Return the [x, y] coordinate for the center point of the cell that contains the specified text.  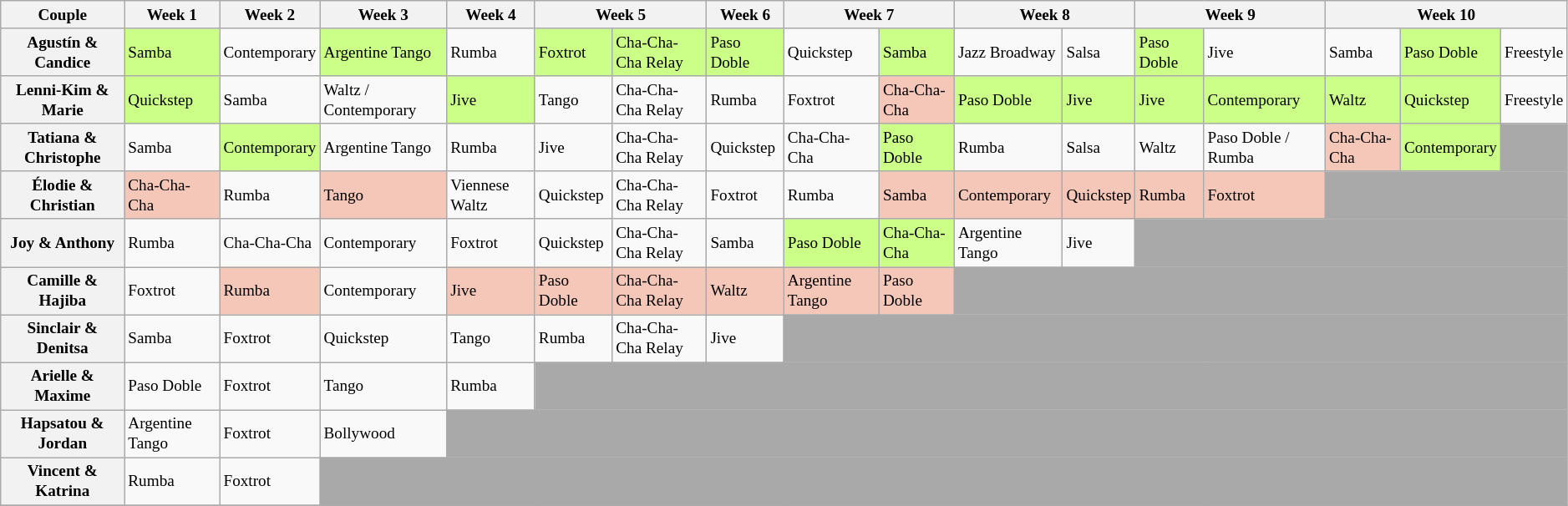
Week 4 [491, 15]
Week 3 [383, 15]
Week 9 [1231, 15]
Week 8 [1044, 15]
Couple [63, 15]
Bollywood [383, 434]
Week 6 [745, 15]
Week 1 [172, 15]
Joy & Anthony [63, 242]
Arielle & Maxime [63, 386]
Week 7 [869, 15]
Vincent & Katrina [63, 481]
Lenni-Kim & Marie [63, 100]
Agustín & Candice [63, 52]
Camille & Hajiba [63, 291]
Tatiana & Christophe [63, 147]
Week 2 [270, 15]
Waltz / Contemporary [383, 100]
Viennese Waltz [491, 195]
Sinclair & Denitsa [63, 339]
Paso Doble / Rumba [1265, 147]
Élodie & Christian [63, 195]
Week 10 [1446, 15]
Hapsatou & Jordan [63, 434]
Jazz Broadway [1008, 52]
Week 5 [621, 15]
